Scan for the cell matching the given text and deliver its [X, Y] coordinate at center. 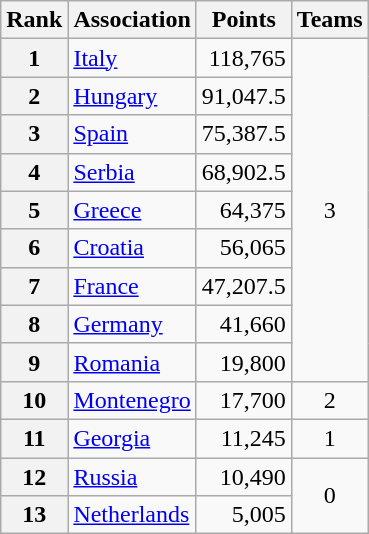
11,245 [244, 438]
11 [34, 438]
7 [34, 286]
64,375 [244, 210]
5,005 [244, 515]
Hungary [132, 96]
Spain [132, 134]
Montenegro [132, 400]
9 [34, 362]
6 [34, 248]
19,800 [244, 362]
47,207.5 [244, 286]
France [132, 286]
75,387.5 [244, 134]
Association [132, 20]
13 [34, 515]
Serbia [132, 172]
8 [34, 324]
91,047.5 [244, 96]
118,765 [244, 58]
Rank [34, 20]
Italy [132, 58]
12 [34, 477]
Netherlands [132, 515]
Points [244, 20]
4 [34, 172]
Greece [132, 210]
5 [34, 210]
10 [34, 400]
56,065 [244, 248]
68,902.5 [244, 172]
Germany [132, 324]
41,660 [244, 324]
Croatia [132, 248]
Georgia [132, 438]
0 [330, 496]
Russia [132, 477]
10,490 [244, 477]
Teams [330, 20]
Romania [132, 362]
17,700 [244, 400]
